Output the [X, Y] coordinate of the center of the cell containing the given text.  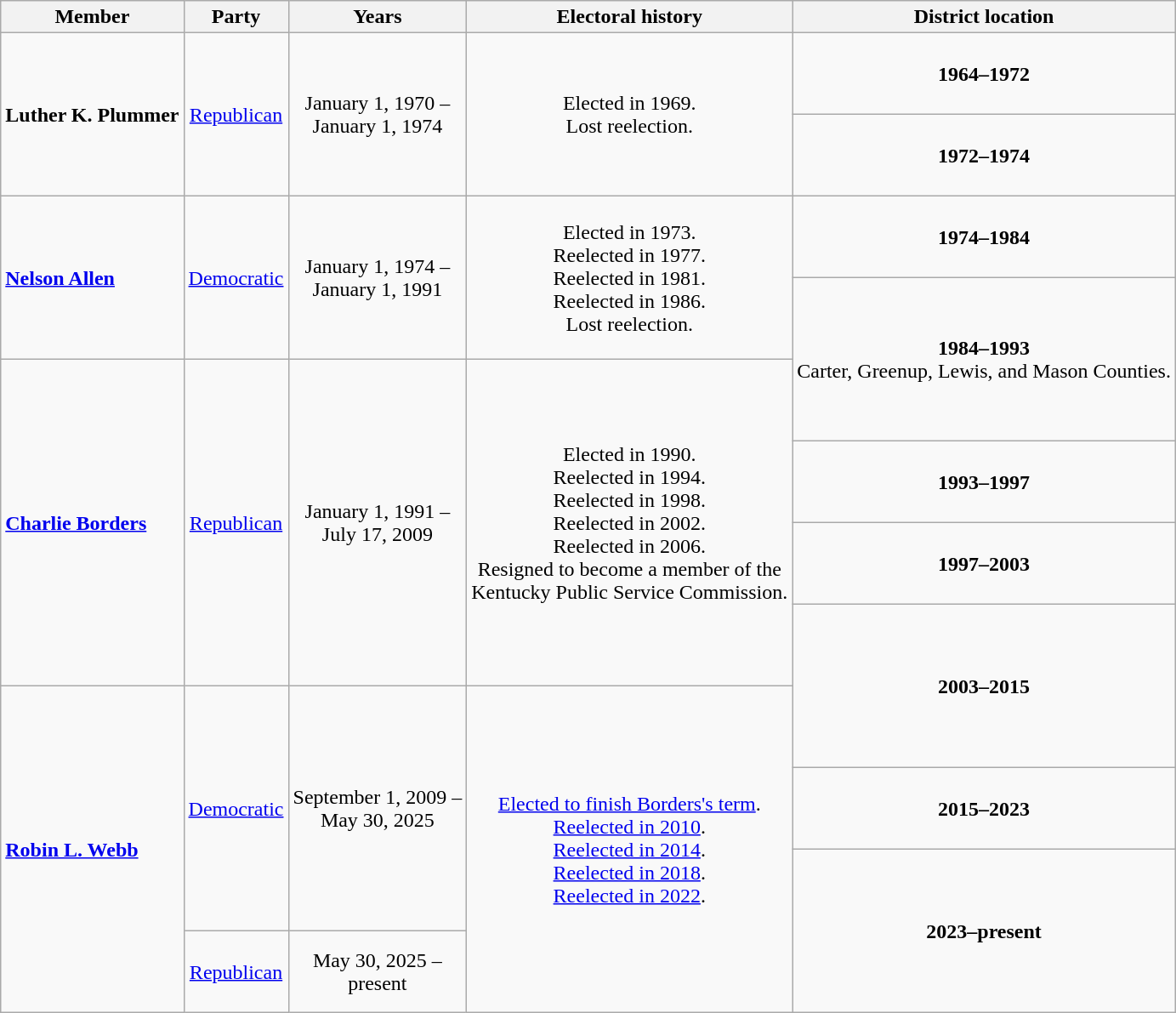
Luther K. Plummer [92, 115]
1997–2003 [985, 564]
Robin L. Webb [92, 850]
District location [985, 17]
January 1, 1974 –January 1, 1991 [378, 278]
Years [378, 17]
Elected in 1969.Lost reelection. [629, 115]
January 1, 1991 –July 17, 2009 [378, 523]
Elected to finish Borders's term.Reelected in 2010.Reelected in 2014.Reelected in 2018.Reelected in 2022. [629, 850]
Elected in 1973.Reelected in 1977.Reelected in 1981.Reelected in 1986.Lost reelection. [629, 278]
1984–1993Carter, Greenup, Lewis, and Mason Counties. [985, 360]
January 1, 1970 –January 1, 1974 [378, 115]
1964–1972 [985, 74]
Nelson Allen [92, 278]
1993–1997 [985, 482]
May 30, 2025 –present [378, 972]
2023–present [985, 931]
2003–2015 [985, 686]
September 1, 2009 –May 30, 2025 [378, 809]
2015–2023 [985, 809]
Charlie Borders [92, 523]
1974–1984 [985, 237]
Electoral history [629, 17]
1972–1974 [985, 156]
Party [236, 17]
Member [92, 17]
